Output the (X, Y) coordinate of the center of the cell containing the given text.  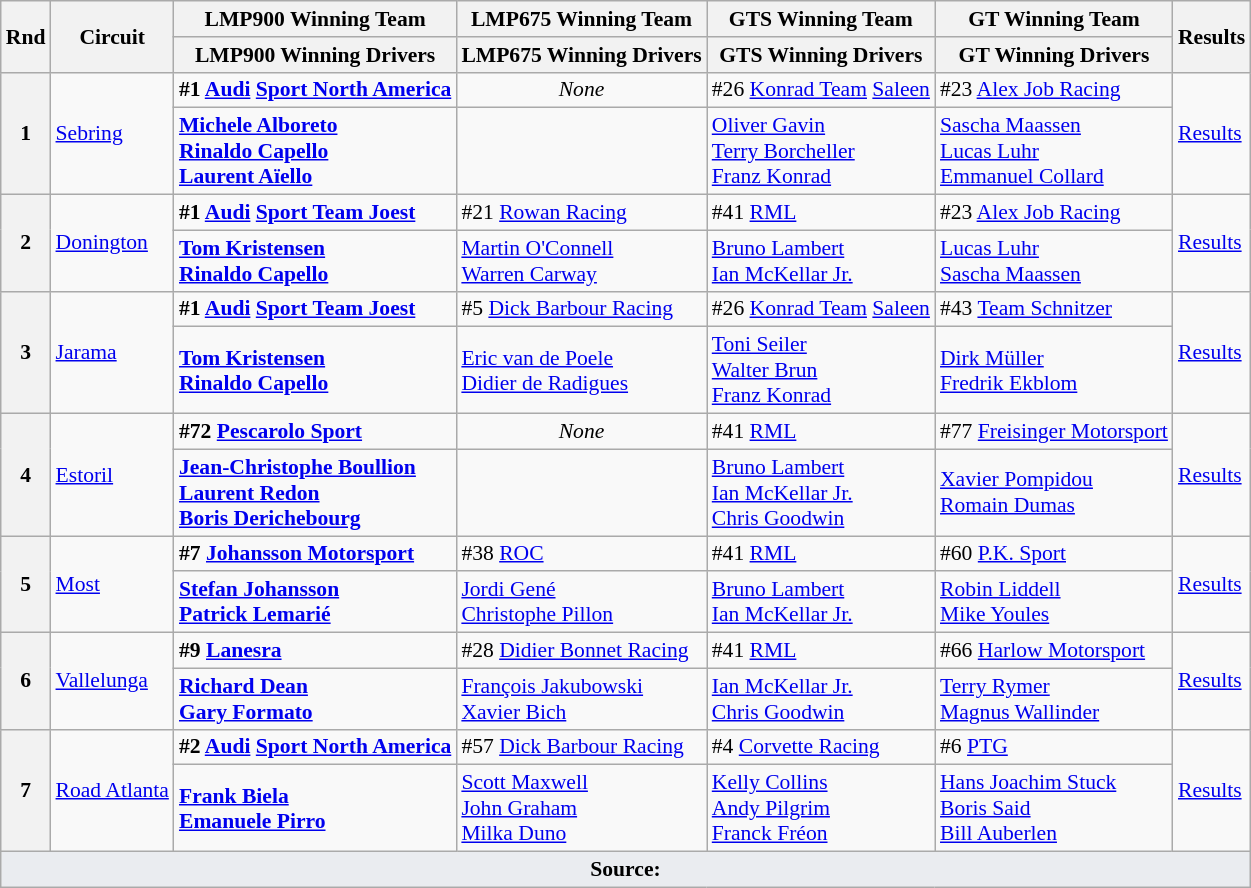
2 (26, 244)
Richard Dean Gary Formato (315, 698)
6 (26, 682)
Scott Maxwell John Graham Milka Duno (581, 808)
Toni Seiler Walter Brun Franz Konrad (821, 370)
François Jakubowski Xavier Bich (581, 698)
Robin Liddell Mike Youles (1054, 602)
#43 Team Schnitzer (1054, 309)
3 (26, 352)
LMP675 Winning Team (581, 19)
Frank Biela Emanuele Pirro (315, 808)
Most (112, 584)
LMP900 Winning Team (315, 19)
#28 Didier Bonnet Racing (581, 651)
Kelly Collins Andy Pilgrim Franck Fréon (821, 808)
Terry Rymer Magnus Wallinder (1054, 698)
Oliver Gavin Terry Borcheller Franz Konrad (821, 152)
GTS Winning Drivers (821, 55)
Jarama (112, 352)
#5 Dick Barbour Racing (581, 309)
#7 Johansson Motorsport (315, 554)
7 (26, 790)
Sebring (112, 133)
#21 Rowan Racing (581, 213)
Stefan Johansson Patrick Lemarié (315, 602)
Jordi Gené Christophe Pillon (581, 602)
#6 PTG (1054, 747)
#9 Lanesra (315, 651)
#72 Pescarolo Sport (315, 432)
Source: (626, 870)
#4 Corvette Racing (821, 747)
4 (26, 475)
#2 Audi Sport North America (315, 747)
Martin O'Connell Warren Carway (581, 260)
#57 Dick Barbour Racing (581, 747)
5 (26, 584)
#38 ROC (581, 554)
Lucas Luhr Sascha Maassen (1054, 260)
Michele Alboreto Rinaldo Capello Laurent Aïello (315, 152)
1 (26, 133)
Vallelunga (112, 682)
#66 Harlow Motorsport (1054, 651)
Circuit (112, 36)
Rnd (26, 36)
Ian McKellar Jr. Chris Goodwin (821, 698)
Xavier Pompidou Romain Dumas (1054, 492)
Jean-Christophe Boullion Laurent Redon Boris Derichebourg (315, 492)
Donington (112, 244)
GT Winning Team (1054, 19)
LMP675 Winning Drivers (581, 55)
#60 P.K. Sport (1054, 554)
#77 Freisinger Motorsport (1054, 432)
Sascha Maassen Lucas Luhr Emmanuel Collard (1054, 152)
Eric van de Poele Didier de Radigues (581, 370)
Bruno Lambert Ian McKellar Jr. Chris Goodwin (821, 492)
GT Winning Drivers (1054, 55)
Dirk Müller Fredrik Ekblom (1054, 370)
Road Atlanta (112, 790)
Hans Joachim Stuck Boris Said Bill Auberlen (1054, 808)
#1 Audi Sport North America (315, 90)
LMP900 Winning Drivers (315, 55)
Estoril (112, 475)
GTS Winning Team (821, 19)
